Output the (x, y) coordinate of the center of the cell containing the given text.  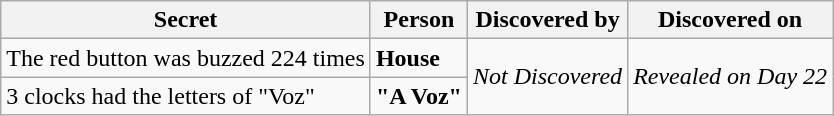
3 clocks had the letters of "Voz" (186, 96)
"A Voz" (418, 96)
Person (418, 20)
Discovered by (547, 20)
Secret (186, 20)
Not Discovered (547, 77)
Revealed on Day 22 (730, 77)
House (418, 58)
The red button was buzzed 224 times (186, 58)
Discovered on (730, 20)
